Return [x, y] of the center of cell containing provided text 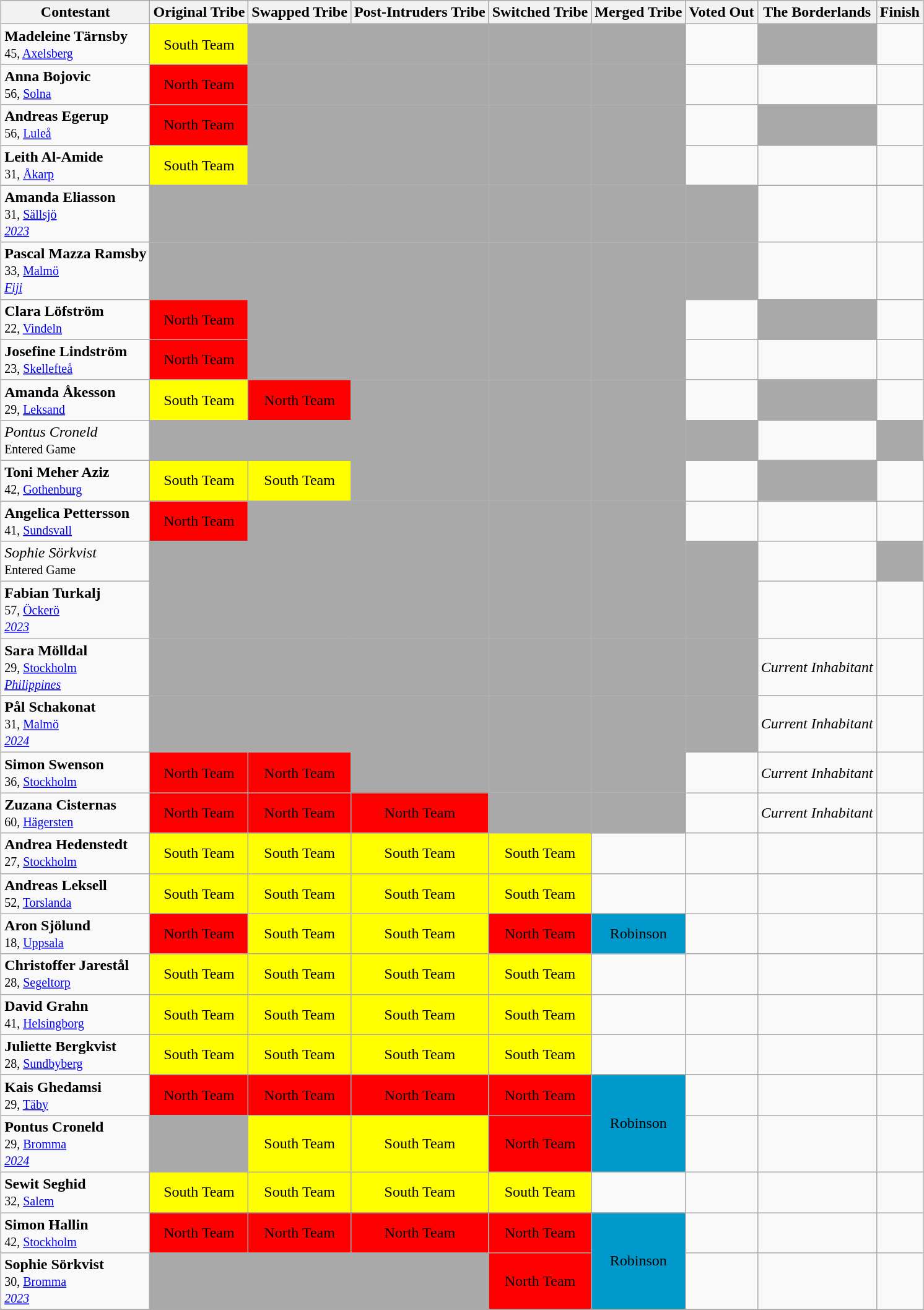
Pål Schakonat31, Malmö2024 [76, 724]
Swapped Tribe [300, 12]
Pontus Croneld29, Bromma2024 [76, 1143]
Juliette Bergkvist28, Sundbyberg [76, 1054]
Pontus CroneldEntered Game [76, 440]
Post-Intruders Tribe [420, 12]
Sophie SörkvistEntered Game [76, 561]
Sophie Sörkvist30, Bromma2023 [76, 1282]
Aron Sjölund18, Uppsala [76, 934]
Christoffer Jarestål28, Segeltorp [76, 974]
Zuzana Cisternas60, Hägersten [76, 813]
Clara Löfström22, Vindeln [76, 320]
Finish [899, 12]
Sara Mölldal29, StockholmPhilippines [76, 667]
Kais Ghedamsi29, Täby [76, 1095]
Simon Hallin42, Stockholm [76, 1233]
Andreas Leksell52, Torslanda [76, 893]
Anna Bojovic56, Solna [76, 84]
Original Tribe [199, 12]
Madeleine Tärnsby45, Axelsberg [76, 45]
Toni Meher Aziz42, Gothenburg [76, 481]
David Grahn41, Helsingborg [76, 1015]
The Borderlands [817, 12]
Contestant [76, 12]
Angelica Pettersson41, Sundsvall [76, 520]
Josefine Lindström23, Skellefteå [76, 359]
Sewit Seghid32, Salem [76, 1192]
Amanda Eliasson31, Sällsjö2023 [76, 214]
Switched Tribe [540, 12]
Fabian Turkalj57, Öckerö2023 [76, 610]
Simon Swenson36, Stockholm [76, 773]
Merged Tribe [639, 12]
Andrea Hedenstedt27, Stockholm [76, 854]
Leith Al-Amide31, Åkarp [76, 165]
Pascal Mazza Ramsby33, MalmöFiji [76, 271]
Andreas Egerup56, Luleå [76, 125]
Voted Out [721, 12]
Amanda Åkesson29, Leksand [76, 400]
